Detect which cell encompasses the target text, then output its [X, Y] center coordinate. 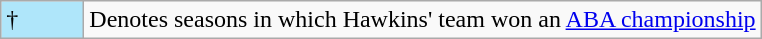
† [42, 20]
Denotes seasons in which Hawkins' team won an ABA championship [422, 20]
